Identify which cell holds the provided text, then report its (x, y) central coordinate. 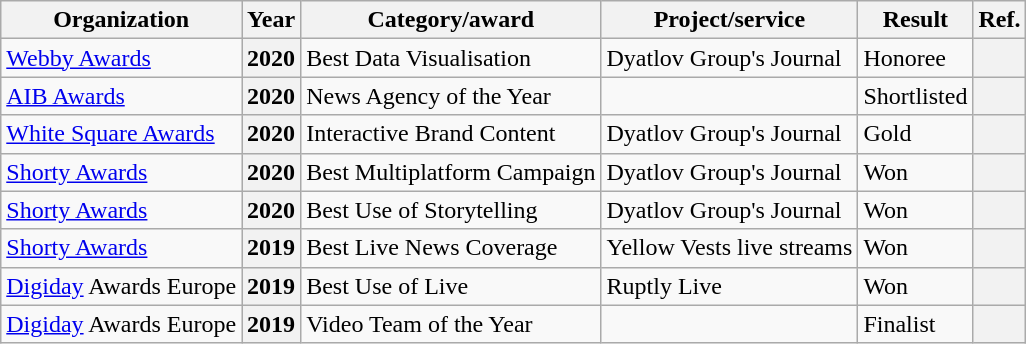
Webby Awards (122, 58)
Best Data Visualisation (451, 58)
White Square Awards (122, 134)
Best Use of Storytelling (451, 210)
Ruptly Live (730, 286)
Yellow Vests live streams (730, 248)
Year (272, 20)
Finalist (916, 324)
Category/award (451, 20)
Result (916, 20)
Best Live News Coverage (451, 248)
News Agency of the Year (451, 96)
Interactive Brand Content (451, 134)
Shortlisted (916, 96)
AIB Awards (122, 96)
Gold (916, 134)
Ref. (1000, 20)
Organization (122, 20)
Honoree (916, 58)
Video Team of the Year (451, 324)
Project/service (730, 20)
Best Multiplatform Campaign (451, 172)
Best Use of Live (451, 286)
